Find where the given text appears and provide that cell's center as (x, y) coordinate. 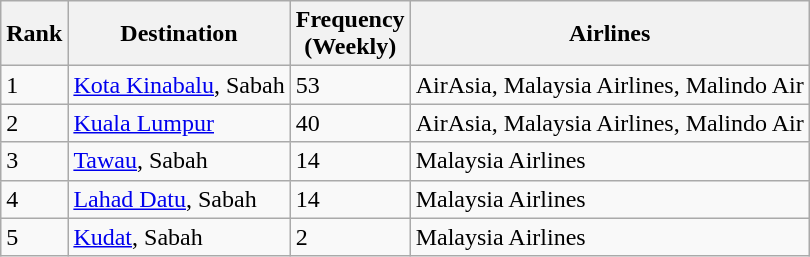
3 (34, 161)
Kota Kinabalu, Sabah (179, 85)
Kuala Lumpur (179, 123)
Tawau, Sabah (179, 161)
53 (350, 85)
1 (34, 85)
40 (350, 123)
Lahad Datu, Sabah (179, 199)
Destination (179, 34)
5 (34, 237)
Kudat, Sabah (179, 237)
Airlines (610, 34)
Rank (34, 34)
4 (34, 199)
Frequency(Weekly) (350, 34)
